Pinpoint the cell where the given text exists, returning its [x, y] midpoint coordinate. 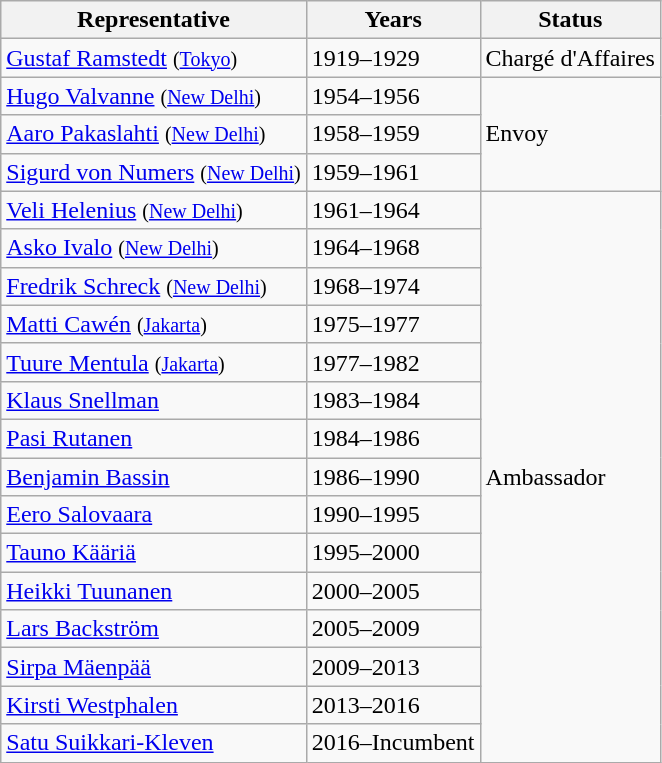
Satu Suikkari-Kleven [154, 743]
Eero Salovaara [154, 515]
Veli Helenius (New Delhi) [154, 210]
Envoy [570, 134]
Ambassador [570, 476]
1977–1982 [393, 362]
Klaus Snellman [154, 400]
1975–1977 [393, 324]
Sigurd von Numers (New Delhi) [154, 172]
1954–1956 [393, 96]
Representative [154, 20]
Benjamin Bassin [154, 477]
Sirpa Mäenpää [154, 667]
Heikki Tuunanen [154, 591]
1958–1959 [393, 134]
Hugo Valvanne (New Delhi) [154, 96]
2013–2016 [393, 705]
Matti Cawén (Jakarta) [154, 324]
1983–1984 [393, 400]
1961–1964 [393, 210]
1986–1990 [393, 477]
Lars Backström [154, 629]
1964–1968 [393, 248]
Status [570, 20]
Years [393, 20]
Tuure Mentula (Jakarta) [154, 362]
1990–1995 [393, 515]
1968–1974 [393, 286]
1995–2000 [393, 553]
Pasi Rutanen [154, 438]
Fredrik Schreck (New Delhi) [154, 286]
Chargé d'Affaires [570, 58]
1959–1961 [393, 172]
2005–2009 [393, 629]
2009–2013 [393, 667]
2016–Incumbent [393, 743]
Tauno Kääriä [154, 553]
1984–1986 [393, 438]
Aaro Pakaslahti (New Delhi) [154, 134]
Gustaf Ramstedt (Tokyo) [154, 58]
1919–1929 [393, 58]
2000–2005 [393, 591]
Asko Ivalo (New Delhi) [154, 248]
Kirsti Westphalen [154, 705]
